Pinpoint the cell where the given text exists, returning its (x, y) midpoint coordinate. 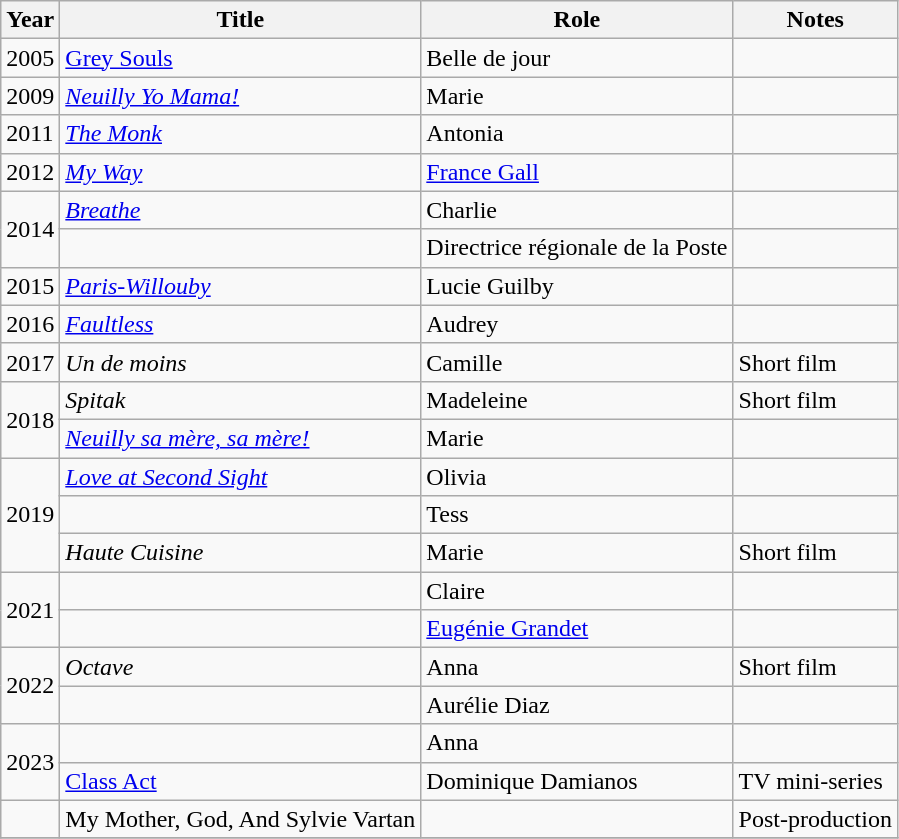
Tess (577, 515)
Faultless (240, 324)
2017 (30, 362)
2005 (30, 58)
France Gall (577, 172)
Haute Cuisine (240, 553)
Directrice régionale de la Poste (577, 248)
Antonia (577, 134)
Neuilly sa mère, sa mère! (240, 438)
Charlie (577, 210)
Role (577, 20)
Class Act (240, 781)
Notes (815, 20)
Madeleine (577, 400)
2011 (30, 134)
Paris-Willouby (240, 286)
Love at Second Sight (240, 477)
Breathe (240, 210)
Spitak (240, 400)
Octave (240, 667)
Claire (577, 591)
Camille (577, 362)
2022 (30, 686)
Post-production (815, 819)
2016 (30, 324)
TV mini-series (815, 781)
My Way (240, 172)
2019 (30, 515)
Aurélie Diaz (577, 705)
Audrey (577, 324)
2014 (30, 229)
2012 (30, 172)
The Monk (240, 134)
Eugénie Grandet (577, 629)
Year (30, 20)
Title (240, 20)
2009 (30, 96)
2021 (30, 610)
Dominique Damianos (577, 781)
Grey Souls (240, 58)
Olivia (577, 477)
My Mother, God, And Sylvie Vartan (240, 819)
Lucie Guilby (577, 286)
Un de moins (240, 362)
Neuilly Yo Mama! (240, 96)
Belle de jour (577, 58)
2023 (30, 762)
2018 (30, 419)
2015 (30, 286)
